Pinpoint the cell where the given text exists, returning its (x, y) midpoint coordinate. 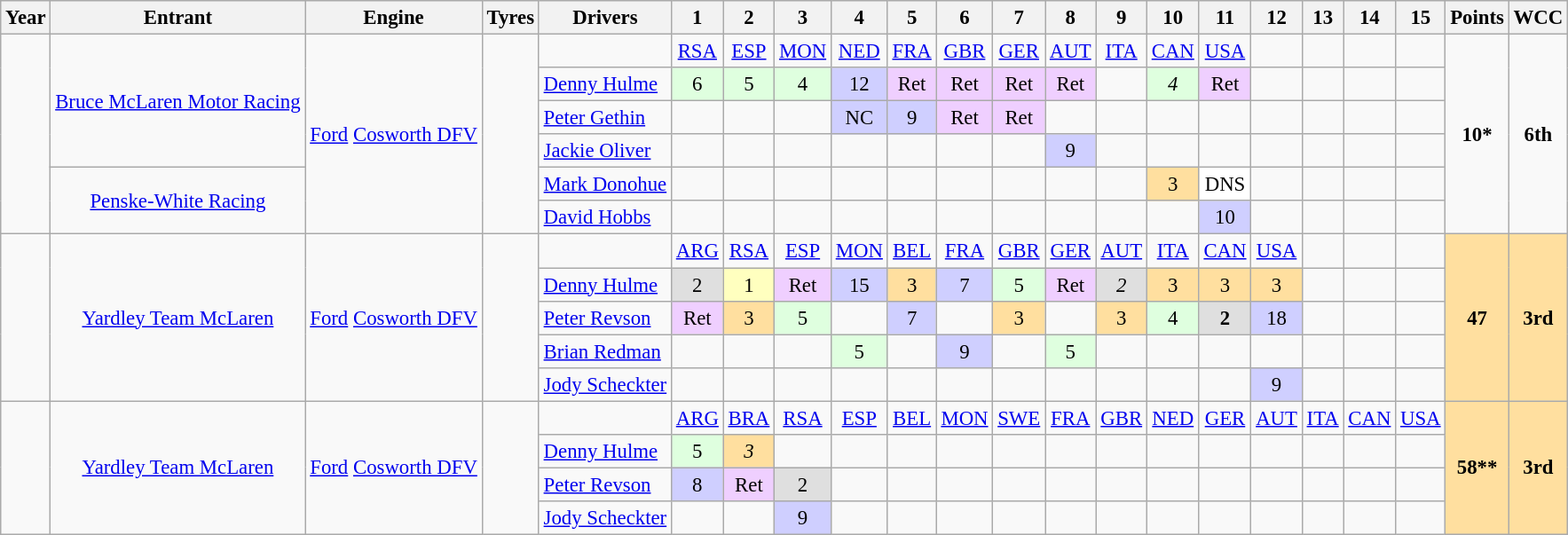
WCC (1538, 18)
DNS (1225, 185)
Year (26, 18)
47 (1477, 318)
Penske-White Racing (177, 201)
NC (859, 118)
Bruce McLaren Motor Racing (177, 101)
6th (1538, 135)
58** (1477, 468)
Mark Donohue (605, 185)
Peter Gethin (605, 118)
Engine (394, 18)
Points (1477, 18)
BRA (749, 418)
11 (1225, 18)
14 (1370, 18)
Tyres (510, 18)
Entrant (177, 18)
13 (1322, 18)
Jackie Oliver (605, 151)
SWE (1019, 418)
Drivers (605, 18)
David Hobbs (605, 217)
Brian Redman (605, 351)
18 (1276, 318)
10* (1477, 135)
